Detect which cell encompasses the target text, then output its (X, Y) center coordinate. 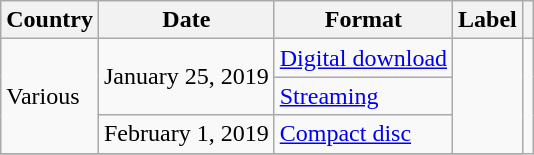
February 1, 2019 (186, 134)
Label (488, 20)
January 25, 2019 (186, 77)
Streaming (363, 96)
Date (186, 20)
Format (363, 20)
Various (50, 96)
Digital download (363, 58)
Compact disc (363, 134)
Country (50, 20)
